Output the (X, Y) coordinate of the center of the cell containing the given text.  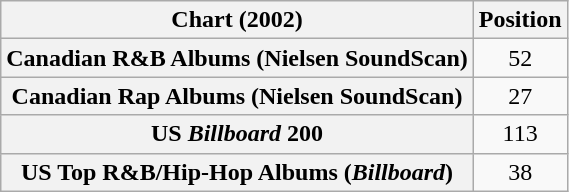
Canadian R&B Albums (Nielsen SoundScan) (238, 58)
Canadian Rap Albums (Nielsen SoundScan) (238, 96)
US Top R&B/Hip-Hop Albums (Billboard) (238, 172)
27 (520, 96)
113 (520, 134)
38 (520, 172)
52 (520, 58)
Position (520, 20)
US Billboard 200 (238, 134)
Chart (2002) (238, 20)
